Provide the [x, y] coordinate of the cell's center where the given text is located.  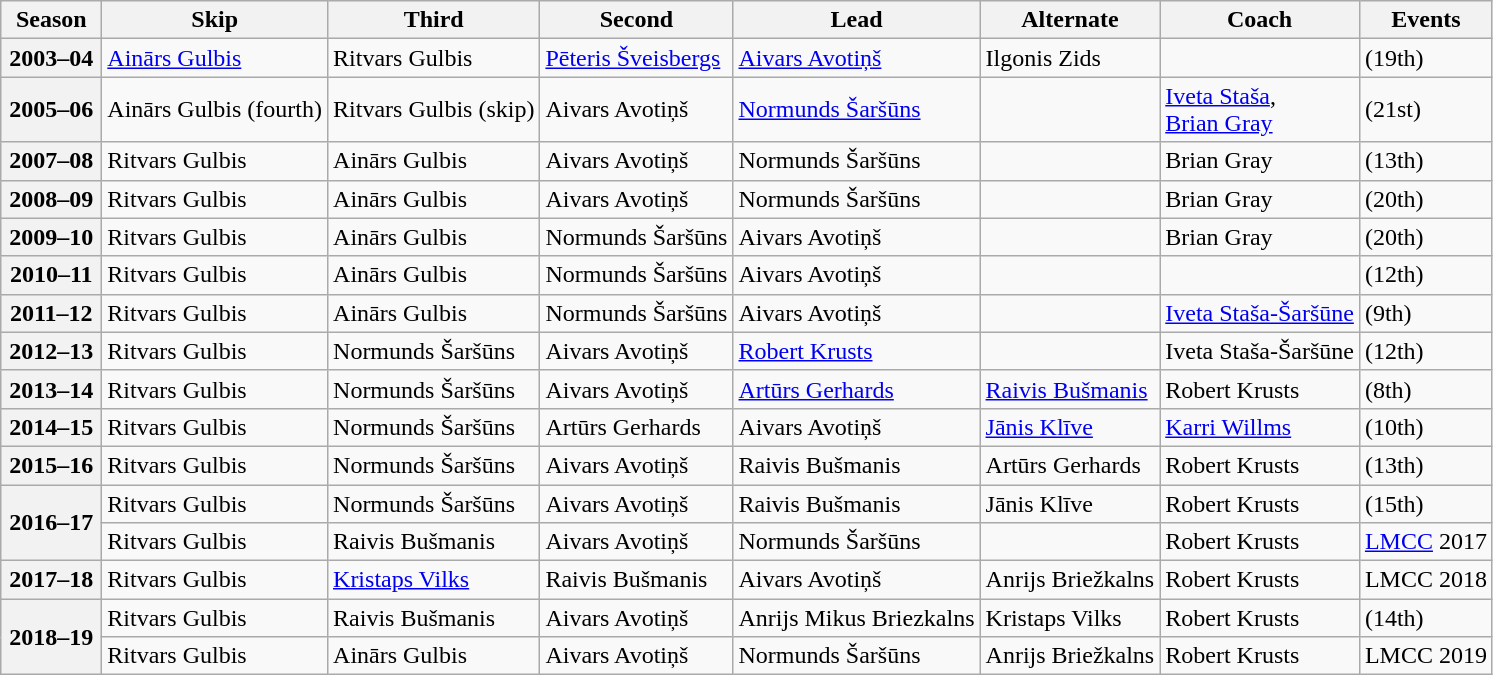
Coach [1260, 20]
2017–18 [52, 580]
(10th) [1426, 427]
2016–17 [52, 522]
(9th) [1426, 313]
Lead [856, 20]
Events [1426, 20]
(14th) [1426, 618]
2005–06 [52, 110]
Season [52, 20]
Ilgonis Zids [1070, 58]
Ritvars Gulbis (skip) [434, 110]
2009–10 [52, 237]
2014–15 [52, 427]
2008–09 [52, 199]
(8th) [1426, 389]
2013–14 [52, 389]
Karri Willms [1260, 427]
2003–04 [52, 58]
2011–12 [52, 313]
2007–08 [52, 161]
Alternate [1070, 20]
LMCC 2017 [1426, 542]
Pēteris Šveisbergs [636, 58]
LMCC 2018 [1426, 580]
Ainārs Gulbis (fourth) [215, 110]
Skip [215, 20]
Third [434, 20]
2018–19 [52, 637]
Second [636, 20]
(19th) [1426, 58]
2010–11 [52, 275]
2015–16 [52, 465]
(21st) [1426, 110]
(15th) [1426, 503]
LMCC 2019 [1426, 656]
2012–13 [52, 351]
Anrijs Mikus Briezkalns [856, 618]
Iveta Staša,Brian Gray [1260, 110]
